Scan for the cell matching the given text and deliver its [X, Y] coordinate at center. 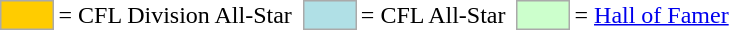
= CFL Division All-Star [175, 15]
= CFL All-Star [433, 15]
